Output the (X, Y) coordinate of the center of the cell containing the given text.  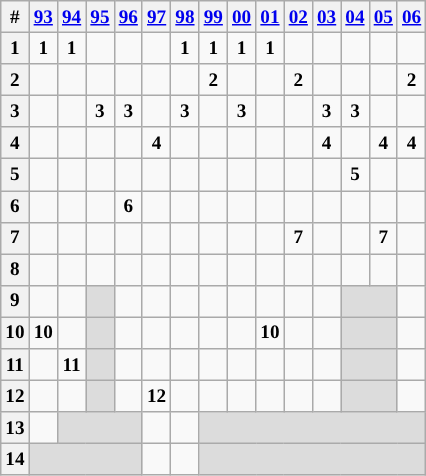
00 (241, 17)
03 (326, 17)
13 (15, 428)
04 (355, 17)
05 (383, 17)
01 (270, 17)
96 (128, 17)
14 (15, 460)
9 (15, 301)
99 (213, 17)
94 (71, 17)
06 (411, 17)
98 (185, 17)
93 (43, 17)
8 (15, 270)
# (15, 17)
97 (156, 17)
95 (100, 17)
02 (298, 17)
